Determine the (X, Y) coordinate at the center of the cell enclosing the given text.  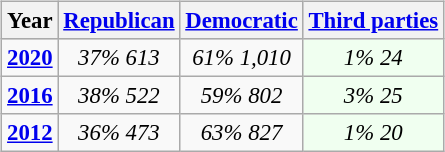
59% 802 (242, 96)
2012 (30, 133)
61% 1,010 (242, 58)
2020 (30, 58)
2016 (30, 96)
37% 613 (119, 58)
36% 473 (119, 133)
63% 827 (242, 133)
1% 24 (373, 58)
Democratic (242, 21)
Year (30, 21)
Republican (119, 21)
3% 25 (373, 96)
38% 522 (119, 96)
1% 20 (373, 133)
Third parties (373, 21)
